Determine the [X, Y] coordinate at the center of the cell enclosing the given text.  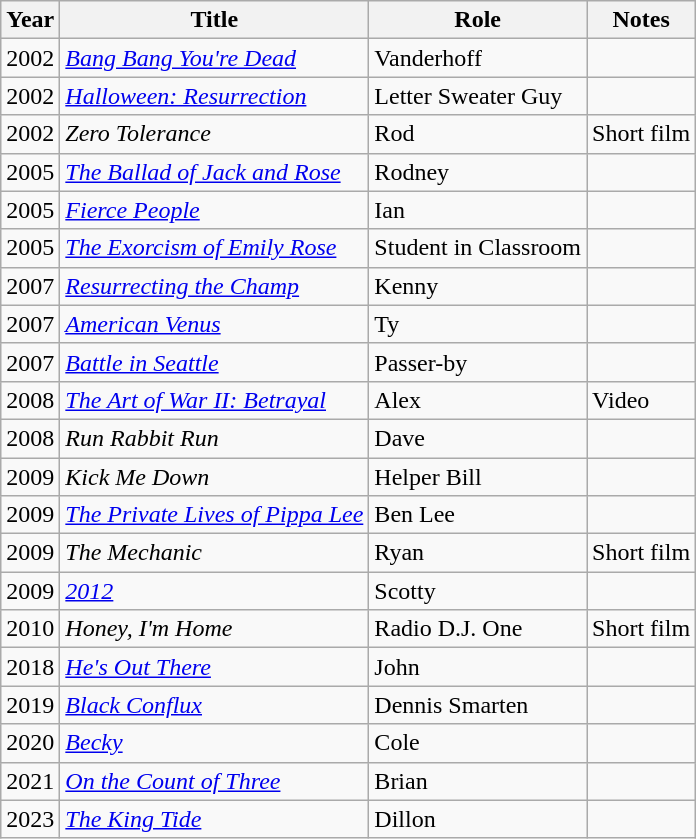
The Mechanic [214, 553]
On the Count of Three [214, 781]
Title [214, 20]
Cole [478, 743]
Rod [478, 134]
Alex [478, 400]
Ben Lee [478, 515]
The King Tide [214, 819]
2021 [30, 781]
Ty [478, 324]
Rodney [478, 172]
Kick Me Down [214, 477]
Dillon [478, 819]
Student in Classroom [478, 248]
Run Rabbit Run [214, 438]
Ryan [478, 553]
The Ballad of Jack and Rose [214, 172]
Bang Bang You're Dead [214, 58]
The Private Lives of Pippa Lee [214, 515]
John [478, 667]
Becky [214, 743]
Passer-by [478, 362]
Video [642, 400]
Brian [478, 781]
2023 [30, 819]
Notes [642, 20]
Zero Tolerance [214, 134]
Honey, I'm Home [214, 629]
Role [478, 20]
2012 [214, 591]
American Venus [214, 324]
2020 [30, 743]
Black Conflux [214, 705]
He's Out There [214, 667]
Halloween: Resurrection [214, 96]
2018 [30, 667]
Dave [478, 438]
2010 [30, 629]
Resurrecting the Champ [214, 286]
The Art of War II: Betrayal [214, 400]
Radio D.J. One [478, 629]
Helper Bill [478, 477]
Dennis Smarten [478, 705]
Scotty [478, 591]
Letter Sweater Guy [478, 96]
2019 [30, 705]
The Exorcism of Emily Rose [214, 248]
Year [30, 20]
Fierce People [214, 210]
Ian [478, 210]
Kenny [478, 286]
Vanderhoff [478, 58]
Battle in Seattle [214, 362]
